Provide the (x, y) coordinate of the cell's center where the given text is located.  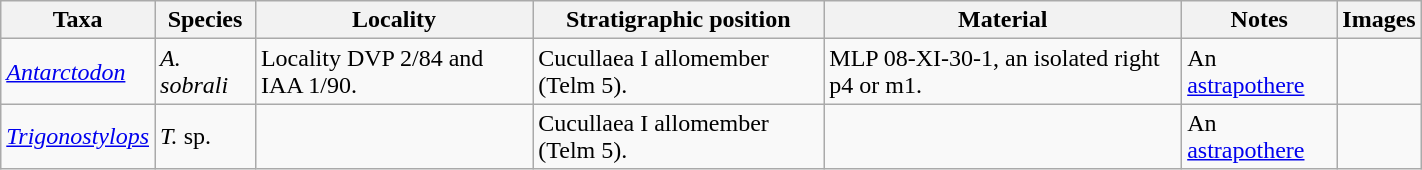
Species (206, 20)
Trigonostylops (78, 136)
Images (1379, 20)
A. sobrali (206, 72)
Locality DVP 2/84 and IAA 1/90. (394, 72)
Material (1003, 20)
T. sp. (206, 136)
Locality (394, 20)
MLP 08-XI-30-1, an isolated right p4 or m1. (1003, 72)
Stratigraphic position (678, 20)
Taxa (78, 20)
Antarctodon (78, 72)
Notes (1260, 20)
